Locate the cell with the specified text and output its [X, Y] center coordinate. 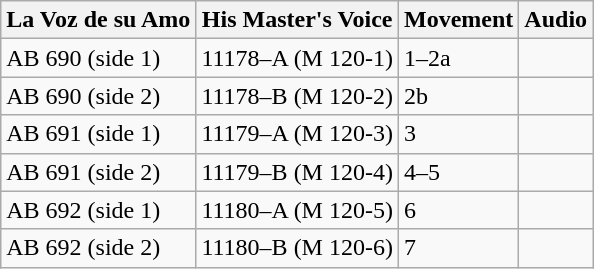
Audio [556, 20]
11178–B (M 120-2) [298, 96]
7 [458, 248]
La Voz de su Amo [98, 20]
Movement [458, 20]
AB 690 (side 1) [98, 58]
11180–B (M 120-6) [298, 248]
3 [458, 134]
11180–A (M 120-5) [298, 210]
AB 692 (side 1) [98, 210]
1–2a [458, 58]
His Master's Voice [298, 20]
4–5 [458, 172]
2b [458, 96]
6 [458, 210]
11179–B (M 120-4) [298, 172]
AB 691 (side 2) [98, 172]
AB 691 (side 1) [98, 134]
11178–A (M 120-1) [298, 58]
AB 690 (side 2) [98, 96]
AB 692 (side 2) [98, 248]
11179–A (M 120-3) [298, 134]
